Identify which cell holds the provided text, then report its [x, y] central coordinate. 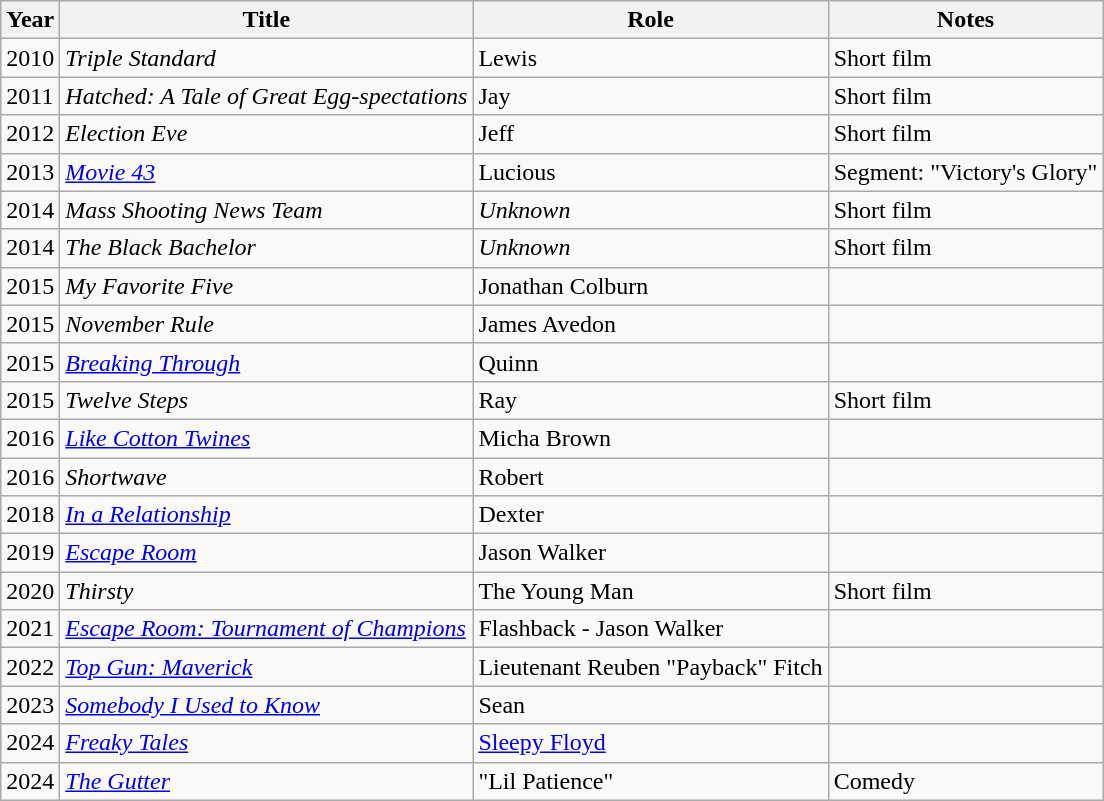
2012 [30, 134]
Jason Walker [650, 553]
My Favorite Five [266, 286]
Thirsty [266, 591]
Shortwave [266, 477]
The Gutter [266, 781]
Robert [650, 477]
Quinn [650, 362]
2023 [30, 705]
Lucious [650, 172]
The Young Man [650, 591]
Like Cotton Twines [266, 438]
Hatched: A Tale of Great Egg-spectations [266, 96]
Flashback - Jason Walker [650, 629]
Breaking Through [266, 362]
Sleepy Floyd [650, 743]
Title [266, 20]
Jonathan Colburn [650, 286]
Ray [650, 400]
Lieutenant Reuben "Payback" Fitch [650, 667]
Movie 43 [266, 172]
Role [650, 20]
"Lil Patience" [650, 781]
2021 [30, 629]
2019 [30, 553]
2018 [30, 515]
Election Eve [266, 134]
2011 [30, 96]
Lewis [650, 58]
Escape Room [266, 553]
Top Gun: Maverick [266, 667]
The Black Bachelor [266, 248]
Comedy [966, 781]
Notes [966, 20]
Escape Room: Tournament of Champions [266, 629]
Year [30, 20]
James Avedon [650, 324]
Sean [650, 705]
2013 [30, 172]
2022 [30, 667]
Jay [650, 96]
November Rule [266, 324]
Triple Standard [266, 58]
2020 [30, 591]
Dexter [650, 515]
2010 [30, 58]
Mass Shooting News Team [266, 210]
Twelve Steps [266, 400]
In a Relationship [266, 515]
Segment: "Victory's Glory" [966, 172]
Somebody I Used to Know [266, 705]
Freaky Tales [266, 743]
Jeff [650, 134]
Micha Brown [650, 438]
